Detect which cell encompasses the target text, then output its [X, Y] center coordinate. 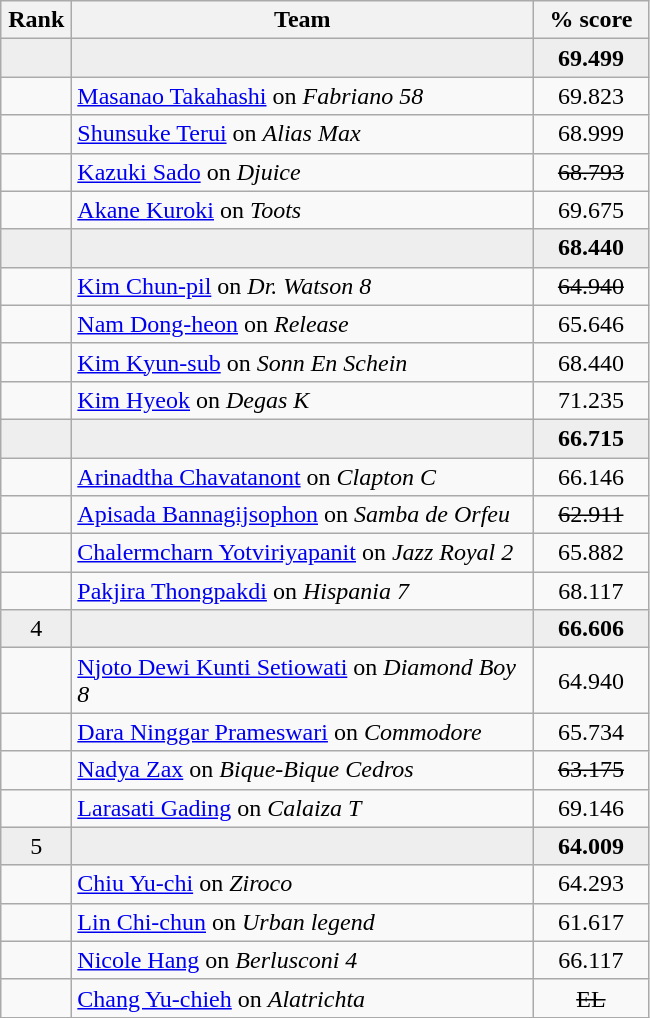
Kim Hyeok on Degas K [302, 400]
Chang Yu-chieh on Alatrichta [302, 998]
66.715 [591, 438]
66.146 [591, 477]
68.999 [591, 134]
65.734 [591, 732]
Team [302, 20]
61.617 [591, 922]
Larasati Gading on Calaiza T [302, 808]
Masanao Takahashi on Fabriano 58 [302, 96]
Kim Kyun-sub on Sonn En Schein [302, 362]
Shunsuke Terui on Alias Max [302, 134]
68.117 [591, 591]
64.009 [591, 846]
66.606 [591, 629]
69.146 [591, 808]
Arinadtha Chavatanont on Clapton C [302, 477]
EL [591, 998]
Akane Kuroki on Toots [302, 210]
% score [591, 20]
Kazuki Sado on Djuice [302, 172]
64.293 [591, 884]
Lin Chi-chun on Urban legend [302, 922]
Njoto Dewi Kunti Setiowati on Diamond Boy 8 [302, 680]
71.235 [591, 400]
Chiu Yu-chi on Ziroco [302, 884]
Chalermcharn Yotviriyapanit on Jazz Royal 2 [302, 553]
Pakjira Thongpakdi on Hispania 7 [302, 591]
69.823 [591, 96]
65.646 [591, 324]
Kim Chun-pil on Dr. Watson 8 [302, 286]
69.675 [591, 210]
62.911 [591, 515]
63.175 [591, 770]
Dara Ninggar Prameswari on Commodore [302, 732]
Nadya Zax on Bique-Bique Cedros [302, 770]
Nicole Hang on Berlusconi 4 [302, 960]
4 [36, 629]
65.882 [591, 553]
66.117 [591, 960]
68.793 [591, 172]
69.499 [591, 58]
Apisada Bannagijsophon on Samba de Orfeu [302, 515]
Nam Dong-heon on Release [302, 324]
Rank [36, 20]
5 [36, 846]
